Capture the cell that displays the provided text and extract its (X, Y) central coordinate. 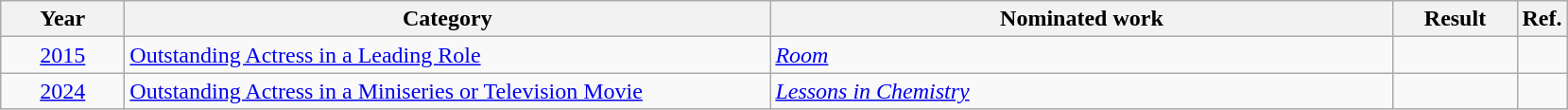
Outstanding Actress in a Miniseries or Television Movie (448, 91)
Room (1081, 55)
Lessons in Chemistry (1081, 91)
2024 (62, 91)
Outstanding Actress in a Leading Role (448, 55)
Result (1456, 19)
Category (448, 19)
Ref. (1542, 19)
2015 (62, 55)
Year (62, 19)
Nominated work (1081, 19)
